Return (x, y) of the center of cell containing provided text 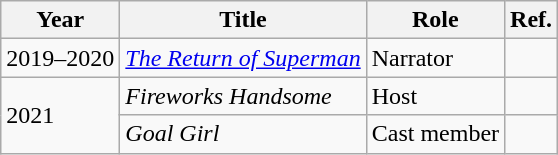
Goal Girl (243, 134)
2021 (60, 115)
Role (435, 20)
Narrator (435, 58)
Ref. (532, 20)
Cast member (435, 134)
2019–2020 (60, 58)
Year (60, 20)
Title (243, 20)
The Return of Superman (243, 58)
Fireworks Handsome (243, 96)
Host (435, 96)
